Capture the cell that displays the provided text and extract its (x, y) central coordinate. 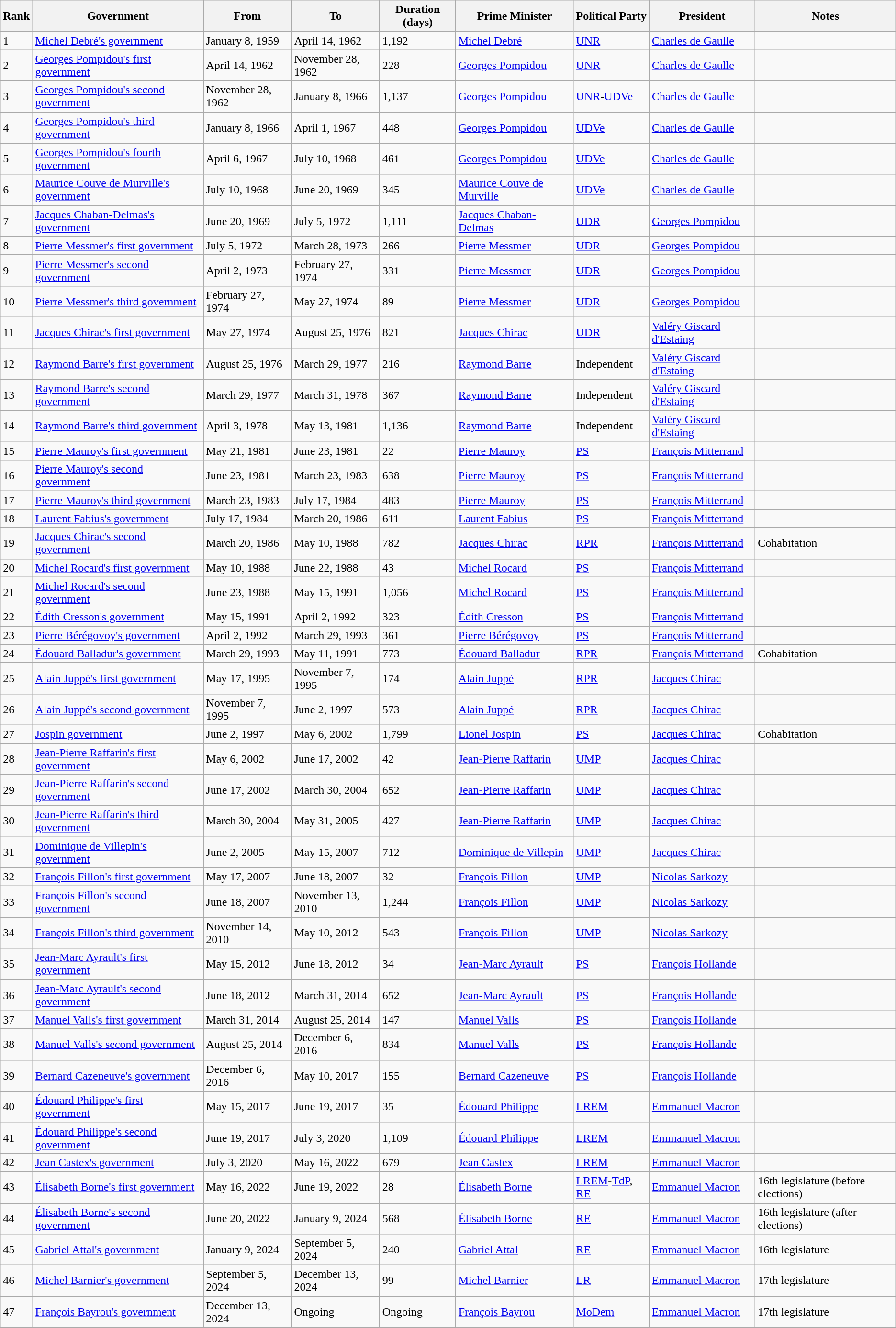
174 (417, 678)
155 (417, 1075)
To (336, 16)
568 (417, 1218)
1,109 (417, 1137)
May 17, 1995 (247, 678)
Jospin government (118, 734)
16 (16, 476)
Jean-Marc Ayrault's second government (118, 995)
37 (16, 1020)
June 20, 2022 (247, 1218)
13 (16, 395)
From (247, 16)
Maurice Couve de Murville's government (118, 190)
Michel Debré's government (118, 41)
543 (417, 933)
638 (417, 476)
679 (417, 1162)
Pierre Mauroy's second government (118, 476)
January 8, 1959 (247, 41)
LREM-TdP, RE (611, 1187)
Raymond Barre's third government (118, 426)
99 (417, 1281)
Édouard Balladur's government (118, 653)
April 2, 1973 (247, 270)
483 (417, 500)
46 (16, 1281)
448 (417, 127)
May 17, 2007 (247, 877)
Édith Cresson's government (118, 617)
Alain Juppé's second government (118, 709)
Alain Juppé's first government (118, 678)
May 31, 2005 (336, 822)
Jean-Marc Ayrault's first government (118, 964)
April 6, 1967 (247, 159)
8 (16, 246)
April 3, 1978 (247, 426)
7 (16, 221)
345 (417, 190)
Pierre Bérégovoy (515, 635)
Jacques Chirac's second government (118, 543)
Michel Barnier's government (118, 1281)
5 (16, 159)
1,136 (417, 426)
Dominique de Villepin's government (118, 852)
1,799 (417, 734)
31 (16, 852)
Notes (826, 16)
19 (16, 543)
216 (417, 364)
Édouard Balladur (515, 653)
Michel Debré (515, 41)
367 (417, 395)
May 13, 1981 (336, 426)
1,244 (417, 902)
Pierre Messmer's first government (118, 246)
29 (16, 790)
Jean-Pierre Raffarin's third government (118, 822)
Laurent Fabius (515, 518)
Jacques Chaban-Delmas's government (118, 221)
1,056 (417, 593)
9 (16, 270)
40 (16, 1107)
611 (417, 518)
Prime Minister (515, 16)
Élisabeth Borne's first government (118, 1187)
1,137 (417, 97)
Michel Rocard's second government (118, 593)
33 (16, 902)
Pierre Mauroy's first government (118, 451)
16th legislature (after elections) (826, 1218)
23 (16, 635)
18 (16, 518)
Pierre Messmer's third government (118, 302)
6 (16, 190)
François Fillon's second government (118, 902)
4 (16, 127)
Jacques Chaban-Delmas (515, 221)
Manuel Valls's first government (118, 1020)
Jean-Pierre Raffarin's first government (118, 758)
Georges Pompidou's third government (118, 127)
Government (118, 16)
30 (16, 822)
Pierre Mauroy's third government (118, 500)
24 (16, 653)
12 (16, 364)
May 10, 2012 (336, 933)
Jean Castex's government (118, 1162)
1,111 (417, 221)
Édith Cresson (515, 617)
François Bayrou (515, 1312)
LR (611, 1281)
773 (417, 653)
Duration (days) (417, 16)
Pierre Messmer's second government (118, 270)
461 (417, 159)
Édouard Philippe's first government (118, 1107)
573 (417, 709)
François Bayrou's government (118, 1312)
Gabriel Attal (515, 1249)
16th legislature (before elections) (826, 1187)
May 21, 1981 (247, 451)
323 (417, 617)
47 (16, 1312)
March 28, 1973 (336, 246)
November 13, 2010 (336, 902)
President (702, 16)
Gabriel Attal's government (118, 1249)
240 (417, 1249)
Maurice Couve de Murville (515, 190)
44 (16, 1218)
Jean-Pierre Raffarin's second government (118, 790)
712 (417, 852)
14 (16, 426)
Édouard Philippe's second government (118, 1137)
UNR-UDVe (611, 97)
June 19, 2022 (336, 1187)
Georges Pompidou's fourth government (118, 159)
15 (16, 451)
27 (16, 734)
821 (417, 332)
36 (16, 995)
Bernard Cazeneuve's government (118, 1075)
331 (417, 270)
26 (16, 709)
June 23, 1988 (247, 593)
June 22, 1988 (336, 568)
March 31, 1978 (336, 395)
Lionel Jospin (515, 734)
20 (16, 568)
May 11, 1991 (336, 653)
21 (16, 593)
April 1, 1967 (336, 127)
2 (16, 65)
41 (16, 1137)
May 15, 2012 (247, 964)
Rank (16, 16)
39 (16, 1075)
Élisabeth Borne's second government (118, 1218)
3 (16, 97)
François Fillon's first government (118, 877)
1 (16, 41)
November 14, 2010 (247, 933)
38 (16, 1045)
Jean Castex (515, 1162)
Georges Pompidou's second government (118, 97)
May 15, 2007 (336, 852)
May 10, 2017 (336, 1075)
Pierre Bérégovoy's government (118, 635)
228 (417, 65)
Georges Pompidou's first government (118, 65)
266 (417, 246)
89 (417, 302)
1,192 (417, 41)
Dominique de Villepin (515, 852)
Michel Barnier (515, 1281)
17 (16, 500)
Raymond Barre's first government (118, 364)
782 (417, 543)
Laurent Fabius's government (118, 518)
Jacques Chirac's first government (118, 332)
427 (417, 822)
361 (417, 635)
Raymond Barre's second government (118, 395)
Bernard Cazeneuve (515, 1075)
Michel Rocard's first government (118, 568)
11 (16, 332)
François Fillon's third government (118, 933)
147 (417, 1020)
MoDem (611, 1312)
10 (16, 302)
25 (16, 678)
Political Party (611, 16)
June 2, 2005 (247, 852)
16th legislature (826, 1249)
May 15, 2017 (247, 1107)
Manuel Valls's second government (118, 1045)
45 (16, 1249)
834 (417, 1045)
